Detect which cell encompasses the target text, then output its [X, Y] center coordinate. 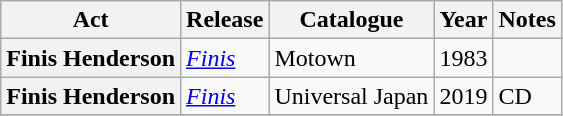
Release [225, 20]
Motown [352, 58]
Act [91, 20]
CD [527, 96]
Notes [527, 20]
Catalogue [352, 20]
1983 [464, 58]
Universal Japan [352, 96]
2019 [464, 96]
Year [464, 20]
